Pinpoint the cell where the given text exists, returning its (x, y) midpoint coordinate. 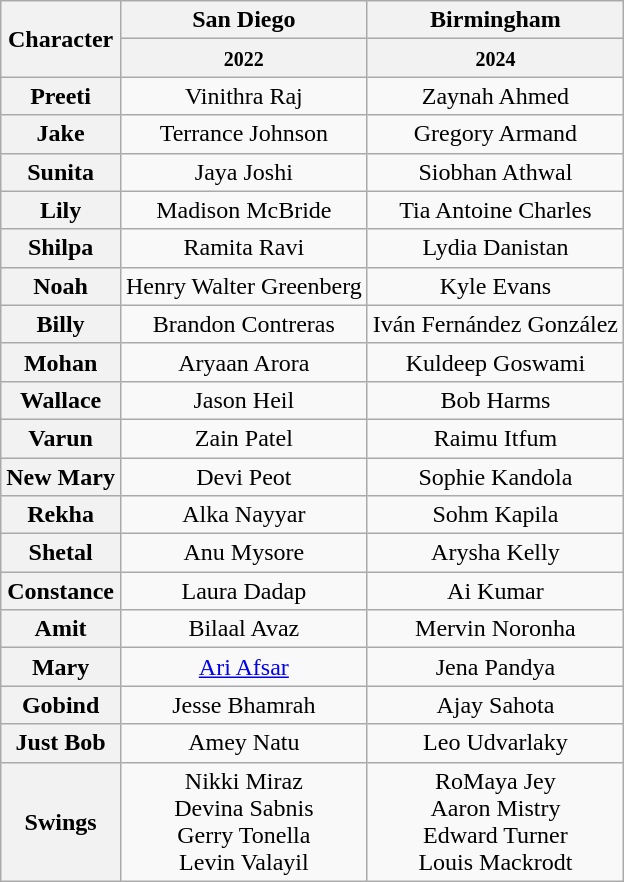
Noah (61, 286)
Just Bob (61, 743)
Ramita Ravi (244, 248)
Raimu Itfum (495, 438)
Shilpa (61, 248)
RoMaya JeyAaron MistryEdward TurnerLouis Mackrodt (495, 822)
Ari Afsar (244, 667)
2024 (495, 58)
Vinithra Raj (244, 96)
Jake (61, 134)
Henry Walter Greenberg (244, 286)
New Mary (61, 477)
Devi Peot (244, 477)
Mary (61, 667)
Mervin Noronha (495, 629)
Ai Kumar (495, 591)
Jason Heil (244, 400)
Zain Patel (244, 438)
Iván Fernández González (495, 324)
Varun (61, 438)
Zaynah Ahmed (495, 96)
Nikki MirazDevina SabnisGerry TonellaLevin Valayil (244, 822)
Amit (61, 629)
Birmingham (495, 20)
Leo Udvarlaky (495, 743)
Jesse Bhamrah (244, 705)
Brandon Contreras (244, 324)
Terrance Johnson (244, 134)
Rekha (61, 515)
Bob Harms (495, 400)
Aryaan Arora (244, 362)
Constance (61, 591)
Sophie Kandola (495, 477)
Swings (61, 822)
Lily (61, 210)
Lydia Danistan (495, 248)
Anu Mysore (244, 553)
Kyle Evans (495, 286)
Madison McBride (244, 210)
Gregory Armand (495, 134)
Siobhan Athwal (495, 172)
Tia Antoine Charles (495, 210)
Bilaal Avaz (244, 629)
Ajay Sahota (495, 705)
Amey Natu (244, 743)
Jena Pandya (495, 667)
Kuldeep Goswami (495, 362)
Billy (61, 324)
Gobind (61, 705)
Wallace (61, 400)
Alka Nayyar (244, 515)
Preeti (61, 96)
Character (61, 39)
Laura Dadap (244, 591)
San Diego (244, 20)
Mohan (61, 362)
2022 (244, 58)
Arysha Kelly (495, 553)
Shetal (61, 553)
Sunita (61, 172)
Jaya Joshi (244, 172)
Sohm Kapila (495, 515)
